Determine the (x, y) coordinate at the center of the cell enclosing the given text.  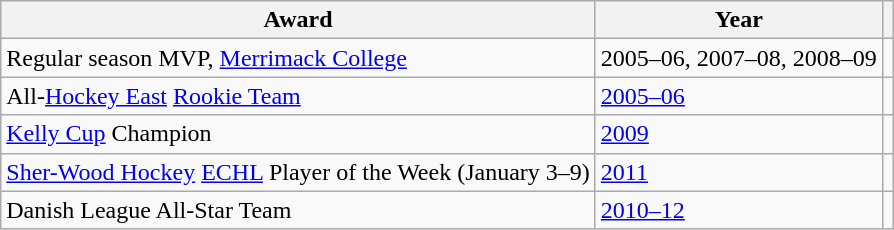
Award (298, 20)
2005–06 (738, 96)
2010–12 (738, 210)
2011 (738, 172)
Year (738, 20)
2009 (738, 134)
Regular season MVP, Merrimack College (298, 58)
Danish League All-Star Team (298, 210)
All-Hockey East Rookie Team (298, 96)
2005–06, 2007–08, 2008–09 (738, 58)
Sher-Wood Hockey ECHL Player of the Week (January 3–9) (298, 172)
Kelly Cup Champion (298, 134)
